Search for the cell housing the specified text and yield its (X, Y) center coordinate. 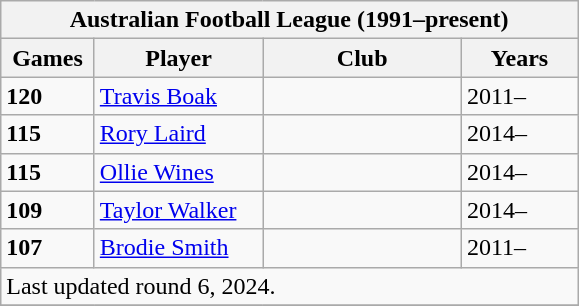
Ollie Wines (178, 172)
Games (48, 58)
107 (48, 248)
109 (48, 210)
Australian Football League (1991–present) (290, 20)
120 (48, 96)
Taylor Walker (178, 210)
Brodie Smith (178, 248)
Last updated round 6, 2024. (290, 286)
Rory Laird (178, 134)
Travis Boak (178, 96)
Player (178, 58)
Years (519, 58)
Club (362, 58)
